Output the [x, y] coordinate of the center of the cell containing the given text.  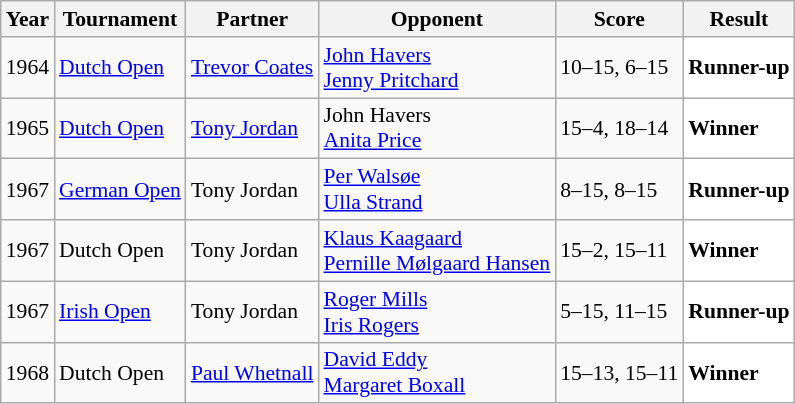
Opponent [436, 19]
German Open [120, 190]
David Eddy Margaret Boxall [436, 372]
10–15, 6–15 [619, 68]
8–15, 8–15 [619, 190]
Trevor Coates [252, 68]
Partner [252, 19]
Result [738, 19]
Paul Whetnall [252, 372]
Year [28, 19]
1968 [28, 372]
15–4, 18–14 [619, 128]
Irish Open [120, 312]
John Havers Anita Price [436, 128]
15–2, 15–11 [619, 250]
John Havers Jenny Pritchard [436, 68]
Per Walsøe Ulla Strand [436, 190]
5–15, 11–15 [619, 312]
1964 [28, 68]
Klaus Kaagaard Pernille Mølgaard Hansen [436, 250]
Score [619, 19]
1965 [28, 128]
Tournament [120, 19]
15–13, 15–11 [619, 372]
Roger Mills Iris Rogers [436, 312]
